Identify which cell holds the provided text, then report its [X, Y] central coordinate. 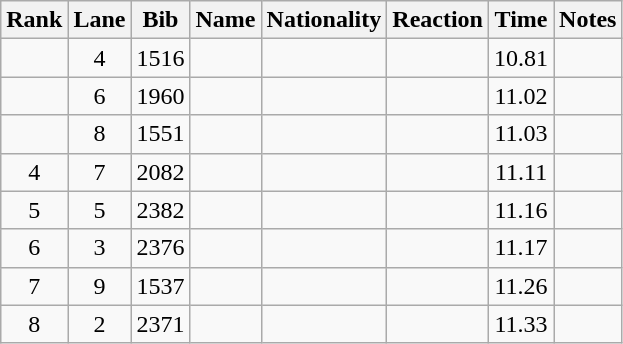
Bib [160, 20]
2382 [160, 210]
Lane [100, 20]
Rank [34, 20]
1516 [160, 58]
2082 [160, 172]
Notes [588, 20]
9 [100, 286]
3 [100, 248]
11.11 [520, 172]
Time [520, 20]
11.33 [520, 324]
1551 [160, 134]
2376 [160, 248]
11.17 [520, 248]
10.81 [520, 58]
Name [226, 20]
Reaction [438, 20]
2 [100, 324]
1537 [160, 286]
2371 [160, 324]
11.02 [520, 96]
Nationality [324, 20]
11.16 [520, 210]
11.03 [520, 134]
1960 [160, 96]
11.26 [520, 286]
